Provide the (X, Y) coordinate of the cell's center where the given text is located.  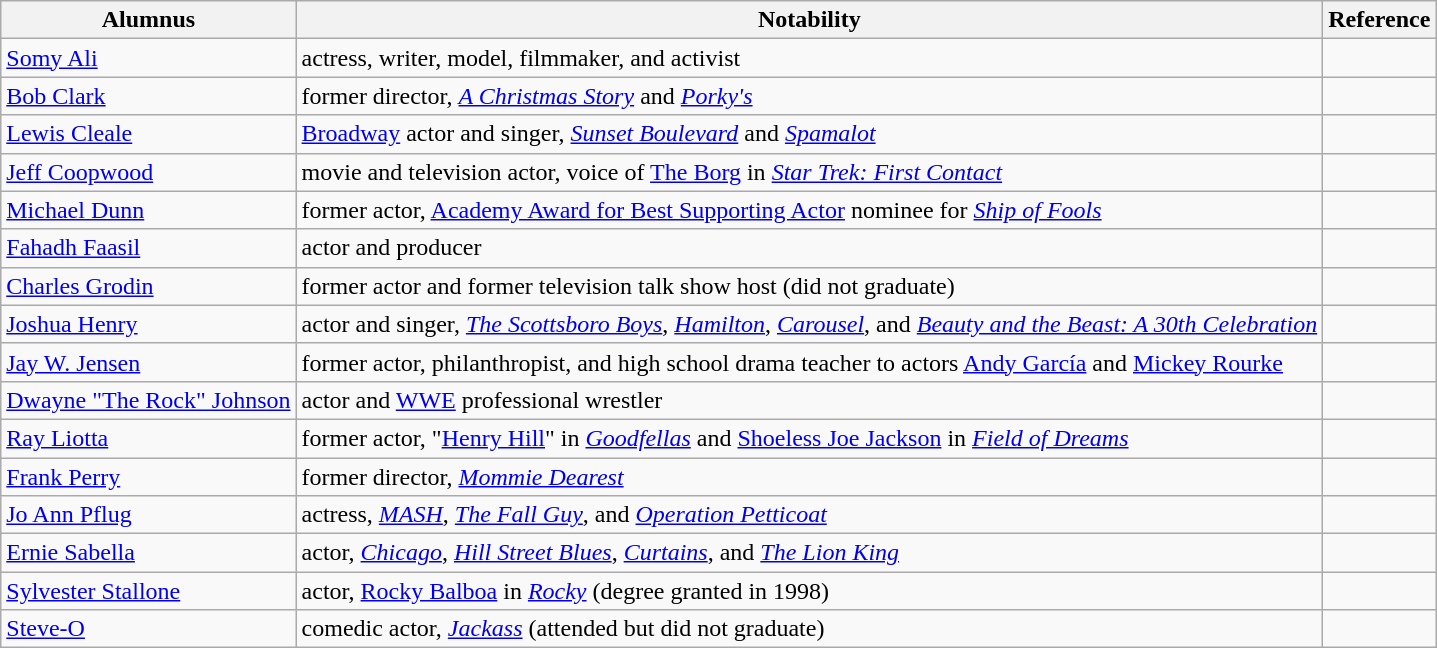
Charles Grodin (148, 286)
actor, Rocky Balboa in Rocky (degree granted in 1998) (810, 591)
Broadway actor and singer, Sunset Boulevard and Spamalot (810, 134)
Joshua Henry (148, 324)
movie and television actor, voice of The Borg in Star Trek: First Contact (810, 172)
Michael Dunn (148, 210)
Jay W. Jensen (148, 362)
Steve-O (148, 629)
Lewis Cleale (148, 134)
actor and WWE professional wrestler (810, 400)
former actor, philanthropist, and high school drama teacher to actors Andy García and Mickey Rourke (810, 362)
former director, Mommie Dearest (810, 477)
actress, MASH, The Fall Guy, and Operation Petticoat (810, 515)
Dwayne "The Rock" Johnson (148, 400)
Jeff Coopwood (148, 172)
Sylvester Stallone (148, 591)
actor and singer, The Scottsboro Boys, Hamilton, Carousel, and Beauty and the Beast: A 30th Celebration (810, 324)
actress, writer, model, filmmaker, and activist (810, 58)
former actor and former television talk show host (did not graduate) (810, 286)
Notability (810, 20)
actor, Chicago, Hill Street Blues, Curtains, and The Lion King (810, 553)
former actor, Academy Award for Best Supporting Actor nominee for Ship of Fools (810, 210)
actor and producer (810, 248)
former director, A Christmas Story and Porky's (810, 96)
Jo Ann Pflug (148, 515)
Alumnus (148, 20)
Bob Clark (148, 96)
Reference (1380, 20)
former actor, "Henry Hill" in Goodfellas and Shoeless Joe Jackson in Field of Dreams (810, 438)
Frank Perry (148, 477)
Somy Ali (148, 58)
Ernie Sabella (148, 553)
comedic actor, Jackass (attended but did not graduate) (810, 629)
Fahadh Faasil (148, 248)
Ray Liotta (148, 438)
